Extract the (x, y) coordinate from the center of the cell holding the provided text.  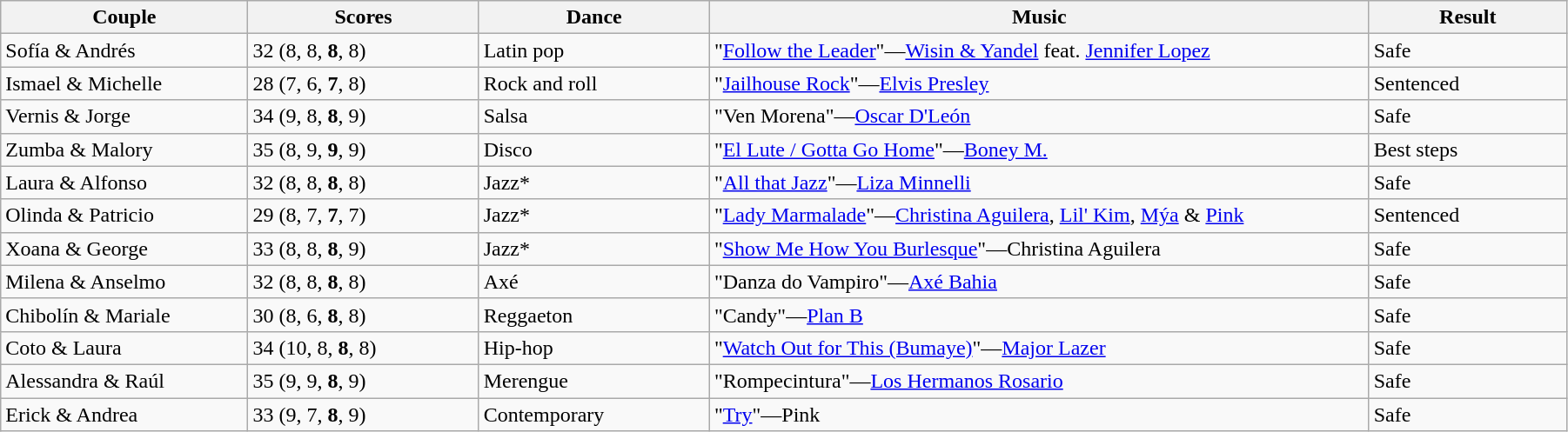
28 (7, 6, 7, 8) (364, 83)
"Try"—Pink (1039, 415)
Scores (364, 17)
Vernis & Jorge (124, 116)
30 (8, 6, 8, 8) (364, 315)
Music (1039, 17)
35 (9, 9, 8, 9) (364, 381)
Rock and roll (593, 83)
Zumba & Malory (124, 150)
Laura & Alfonso (124, 183)
"El Lute / Gotta Go Home"—Boney M. (1039, 150)
Sofía & Andrés (124, 50)
Reggaeton (593, 315)
Hip-hop (593, 348)
Xoana & George (124, 249)
"Ven Morena"—Oscar D'León (1039, 116)
Contemporary (593, 415)
"Watch Out for This (Bumaye)"—Major Lazer (1039, 348)
Salsa (593, 116)
"All that Jazz"—Liza Minnelli (1039, 183)
Result (1467, 17)
33 (9, 7, 8, 9) (364, 415)
Axé (593, 282)
Ismael & Michelle (124, 83)
"Candy"—Plan B (1039, 315)
Milena & Anselmo (124, 282)
"Rompecintura"—Los Hermanos Rosario (1039, 381)
34 (10, 8, 8, 8) (364, 348)
33 (8, 8, 8, 9) (364, 249)
Chibolín & Mariale (124, 315)
34 (9, 8, 8, 9) (364, 116)
Alessandra & Raúl (124, 381)
"Follow the Leader"—Wisin & Yandel feat. Jennifer Lopez (1039, 50)
29 (8, 7, 7, 7) (364, 216)
Olinda & Patricio (124, 216)
"Danza do Vampiro"—Axé Bahia (1039, 282)
Latin pop (593, 50)
"Lady Marmalade"—Christina Aguilera, Lil' Kim, Mýa & Pink (1039, 216)
Dance (593, 17)
35 (8, 9, 9, 9) (364, 150)
"Show Me How You Burlesque"—Christina Aguilera (1039, 249)
Disco (593, 150)
Couple (124, 17)
Merengue (593, 381)
"Jailhouse Rock"—Elvis Presley (1039, 83)
Coto & Laura (124, 348)
Erick & Andrea (124, 415)
Best steps (1467, 150)
